Return [x, y] of the center of cell containing provided text 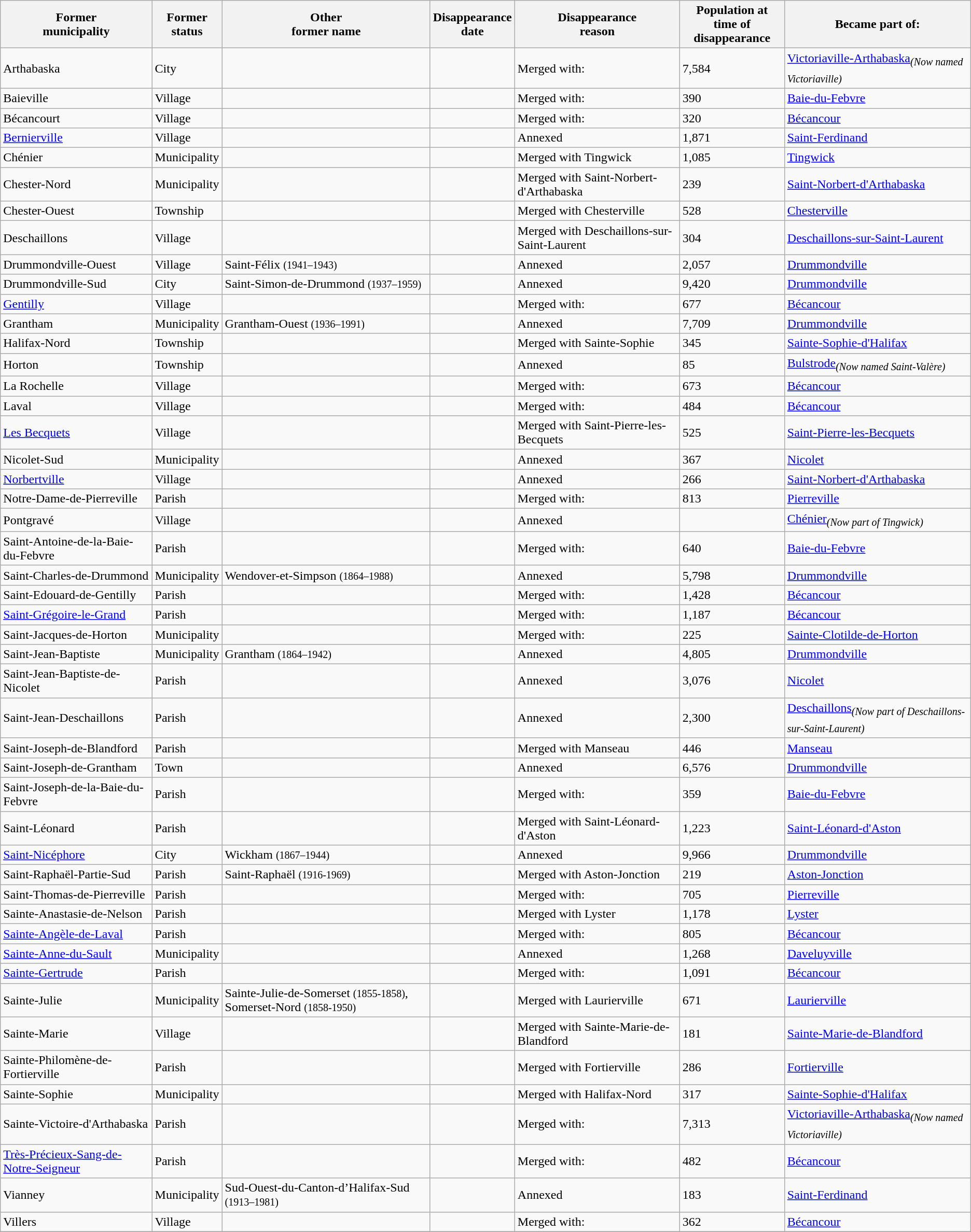
Disappearancedate [472, 24]
Deschaillons [76, 237]
Merged with Sainte-Marie-de-Blandford [597, 1034]
304 [732, 237]
286 [732, 1067]
Sud-Ouest-du-Canton-d’Halifax-Sud (1913–1981) [326, 1195]
Merged with Manseau [597, 748]
673 [732, 386]
219 [732, 875]
390 [732, 98]
446 [732, 748]
Norbertville [76, 479]
Merged with Lyster [597, 914]
345 [732, 343]
6,576 [732, 767]
Gentilly [76, 304]
671 [732, 1000]
525 [732, 432]
266 [732, 479]
7,313 [732, 1124]
Halifax-Nord [76, 343]
Merged with Saint-Norbert-d'Arthabaska [597, 185]
Merged with Fortierville [597, 1067]
Saint-Joseph-de-Grantham [76, 767]
183 [732, 1195]
4,805 [732, 654]
7,584 [732, 68]
181 [732, 1034]
1,871 [732, 138]
Laval [76, 406]
Saint-Léonard-d'Aston [878, 828]
Saint-Raphaël-Partie-Sud [76, 875]
Merged with Chesterville [597, 211]
Bernierville [76, 138]
Chénier [76, 158]
2,057 [732, 264]
Notre-Dame-de-Pierreville [76, 499]
Sainte-Gertrude [76, 973]
9,420 [732, 284]
1,268 [732, 954]
Laurierville [878, 1000]
Merged with Laurierville [597, 1000]
Saint-Léonard [76, 828]
Sainte-Victoire-d'Arthabaska [76, 1124]
Sainte-Angèle-de-Laval [76, 934]
1,178 [732, 914]
Saint-Thomas-de-Pierreville [76, 894]
Saint-Jean-Deschaillons [76, 718]
359 [732, 794]
705 [732, 894]
239 [732, 185]
528 [732, 211]
225 [732, 634]
Drummondville-Ouest [76, 264]
677 [732, 304]
Saint-Joseph-de-Blandford [76, 748]
Sainte-Philomène-de-Fortierville [76, 1067]
813 [732, 499]
Saint-Pierre-les-Becquets [878, 432]
Chesterville [878, 211]
Merged with Aston-Jonction [597, 875]
Merged with Sainte-Sophie [597, 343]
Saint-Félix (1941–1943) [326, 264]
Aston-Jonction [878, 875]
Otherformer name [326, 24]
Villers [76, 1222]
Pontgravé [76, 520]
3,076 [732, 681]
Saint-Jacques-de-Horton [76, 634]
Grantham (1864–1942) [326, 654]
Sainte-Marie [76, 1034]
Sainte-Julie-de-Somerset (1855-1858), Somerset-Nord (1858-1950) [326, 1000]
Wickham (1867–1944) [326, 855]
Baieville [76, 98]
Daveluyville [878, 954]
Sainte-Anastasie-de-Nelson [76, 914]
Disappearancereason [597, 24]
2,300 [732, 718]
Merged with Halifax-Nord [597, 1094]
Chénier(Now part of Tingwick) [878, 520]
Merged with Deschaillons-sur-Saint-Laurent [597, 237]
640 [732, 549]
Sainte-Julie [76, 1000]
Sainte-Marie-de-Blandford [878, 1034]
Merged with Saint-Léonard-d'Aston [597, 828]
Lyster [878, 914]
Très-Précieux-Sang-de-Notre-Seigneur [76, 1161]
1,091 [732, 973]
Population attime of disappearance [732, 24]
Grantham-Ouest (1936–1991) [326, 324]
Wendover-et-Simpson (1864–1988) [326, 575]
317 [732, 1094]
Town [187, 767]
320 [732, 118]
La Rochelle [76, 386]
1,428 [732, 595]
Became part of: [878, 24]
482 [732, 1161]
Saint-Edouard-de-Gentilly [76, 595]
7,709 [732, 324]
85 [732, 365]
Arthabaska [76, 68]
Les Becquets [76, 432]
Horton [76, 365]
Merged with Tingwick [597, 158]
Chester-Ouest [76, 211]
Bécancourt [76, 118]
367 [732, 459]
Saint-Jean-Baptiste-de-Nicolet [76, 681]
1,085 [732, 158]
805 [732, 934]
Formerstatus [187, 24]
Saint-Joseph-de-la-Baie-du-Febvre [76, 794]
Tingwick [878, 158]
Saint-Simon-de-Drummond (1937–1959) [326, 284]
Deschaillons(Now part of Deschaillons-sur-Saint-Laurent) [878, 718]
Saint-Antoine-de-la-Baie-du-Febvre [76, 549]
Drummondville-Sud [76, 284]
Formermunicipality [76, 24]
Bulstrode(Now named Saint-Valère) [878, 365]
362 [732, 1222]
Chester-Nord [76, 185]
Grantham [76, 324]
Saint-Grégoire-le-Grand [76, 614]
Vianney [76, 1195]
Fortierville [878, 1067]
Sainte-Anne-du-Sault [76, 954]
5,798 [732, 575]
Merged with Saint-Pierre-les-Becquets [597, 432]
Nicolet-Sud [76, 459]
Sainte-Clotilde-de-Horton [878, 634]
Saint-Charles-de-Drummond [76, 575]
1,187 [732, 614]
Manseau [878, 748]
484 [732, 406]
Deschaillons-sur-Saint-Laurent [878, 237]
1,223 [732, 828]
Saint-Nicéphore [76, 855]
Sainte-Sophie [76, 1094]
Saint-Raphaël (1916-1969) [326, 875]
Saint-Jean-Baptiste [76, 654]
9,966 [732, 855]
